Detect which cell encompasses the target text, then output its (x, y) center coordinate. 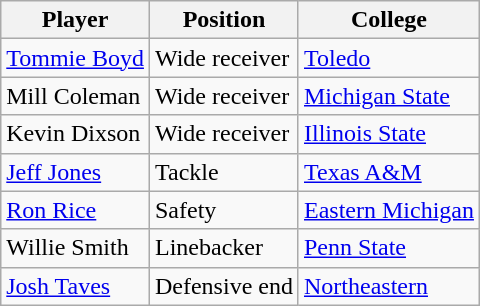
Tommie Boyd (76, 58)
College (388, 20)
Eastern Michigan (388, 210)
Jeff Jones (76, 172)
Michigan State (388, 96)
Mill Coleman (76, 96)
Linebacker (224, 248)
Ron Rice (76, 210)
Toledo (388, 58)
Josh Taves (76, 286)
Player (76, 20)
Defensive end (224, 286)
Texas A&M (388, 172)
Tackle (224, 172)
Northeastern (388, 286)
Safety (224, 210)
Kevin Dixson (76, 134)
Position (224, 20)
Penn State (388, 248)
Illinois State (388, 134)
Willie Smith (76, 248)
